Capture the cell that displays the provided text and extract its [x, y] central coordinate. 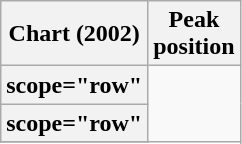
Peakposition [194, 34]
Chart (2002) [74, 34]
